Identify which cell holds the provided text, then report its [X, Y] central coordinate. 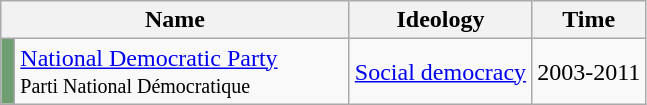
Social democracy [440, 72]
Time [589, 20]
Name [176, 20]
National Democratic PartyParti National Démocratique [182, 72]
Ideology [440, 20]
2003-2011 [589, 72]
